Determine the (X, Y) coordinate at the center of the cell enclosing the given text.  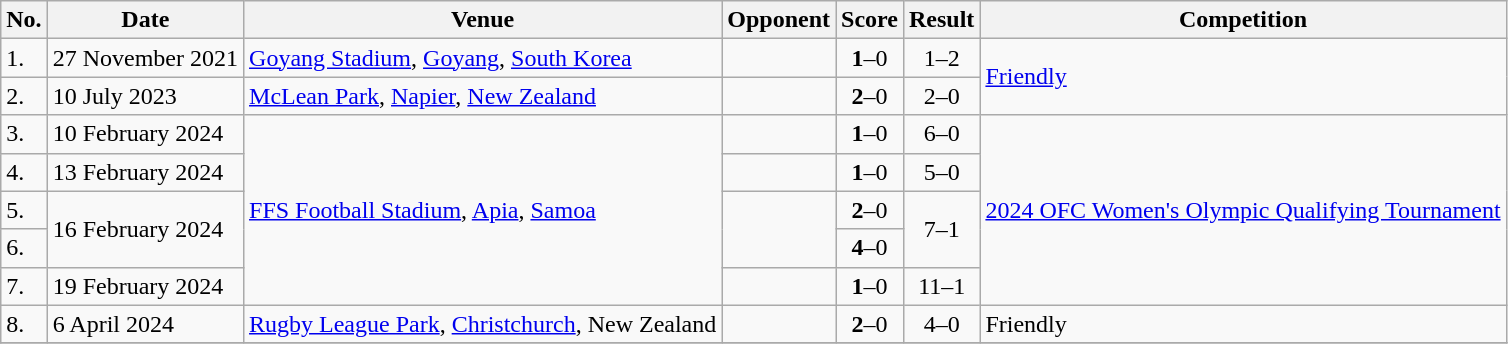
3. (24, 134)
Result (941, 20)
11–1 (941, 286)
6–0 (941, 134)
4. (24, 172)
19 February 2024 (145, 286)
10 February 2024 (145, 134)
6. (24, 248)
FFS Football Stadium, Apia, Samoa (483, 210)
Goyang Stadium, Goyang, South Korea (483, 58)
2024 OFC Women's Olympic Qualifying Tournament (1243, 210)
27 November 2021 (145, 58)
10 July 2023 (145, 96)
Rugby League Park, Christchurch, New Zealand (483, 324)
No. (24, 20)
5–0 (941, 172)
1–2 (941, 58)
8. (24, 324)
16 February 2024 (145, 229)
Opponent (779, 20)
McLean Park, Napier, New Zealand (483, 96)
2. (24, 96)
7. (24, 286)
5. (24, 210)
Venue (483, 20)
Competition (1243, 20)
7–1 (941, 229)
Date (145, 20)
6 April 2024 (145, 324)
13 February 2024 (145, 172)
1. (24, 58)
Score (870, 20)
